Pinpoint the cell where the given text exists, returning its (x, y) midpoint coordinate. 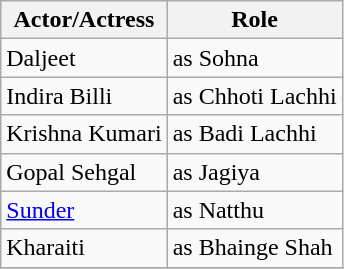
as Sohna (254, 58)
Kharaiti (84, 248)
as Chhoti Lachhi (254, 96)
as Badi Lachhi (254, 134)
as Bhainge Shah (254, 248)
Gopal Sehgal (84, 172)
Actor/Actress (84, 20)
Krishna Kumari (84, 134)
Role (254, 20)
Sunder (84, 210)
Daljeet (84, 58)
Indira Billi (84, 96)
as Jagiya (254, 172)
as Natthu (254, 210)
